From the cell containing the given text, extract its center point as (x, y) coordinate. 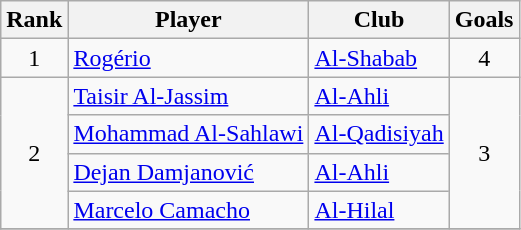
Rank (34, 20)
Al-Qadisiyah (379, 134)
Marcelo Camacho (188, 210)
Rogério (188, 58)
Dejan Damjanović (188, 172)
3 (484, 153)
Mohammad Al-Sahlawi (188, 134)
Al-Shabab (379, 58)
Club (379, 20)
Player (188, 20)
Taisir Al-Jassim (188, 96)
4 (484, 58)
2 (34, 153)
Goals (484, 20)
1 (34, 58)
Al-Hilal (379, 210)
